From the cell containing the given text, extract its center point as [x, y] coordinate. 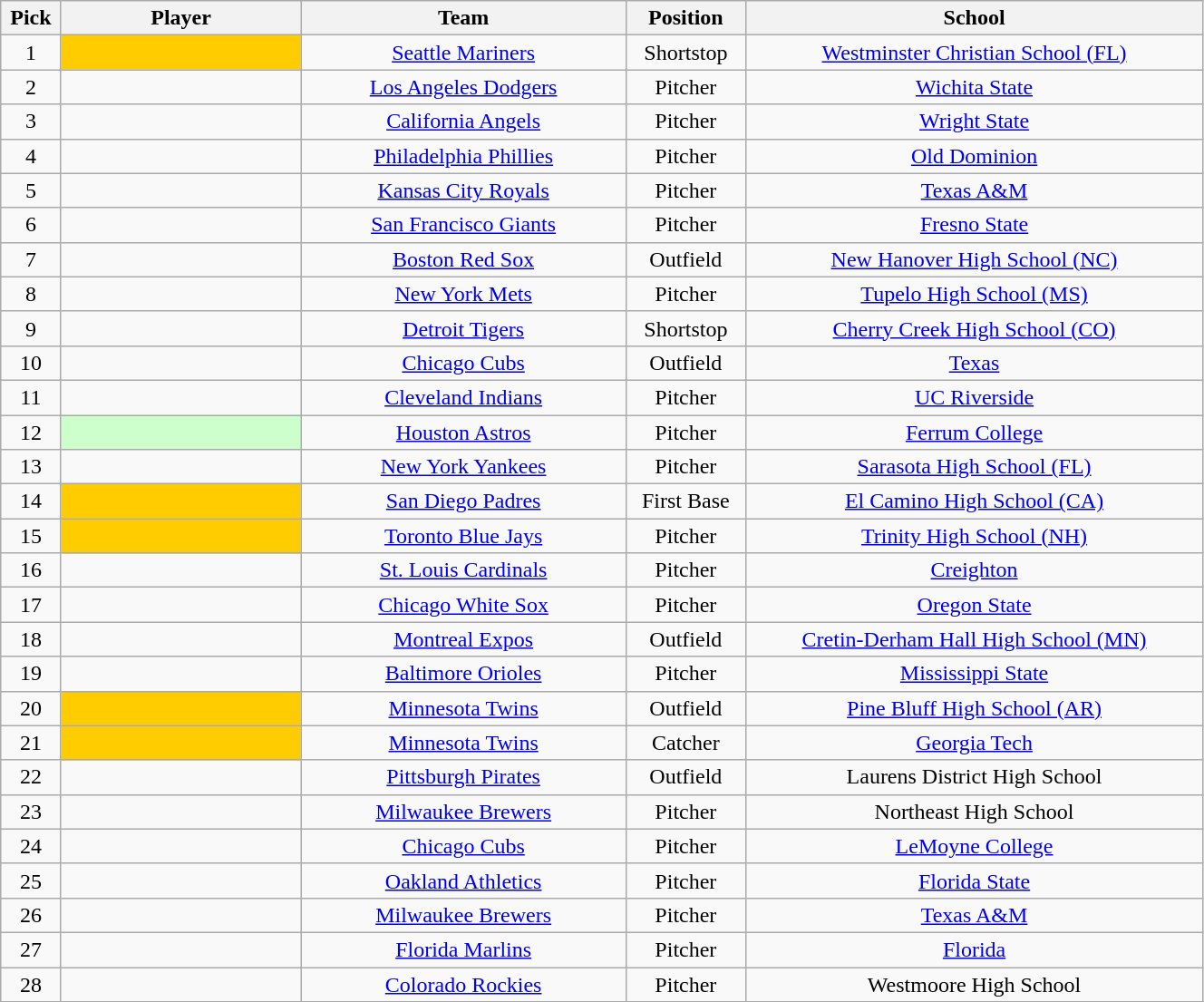
Pine Bluff High School (AR) [975, 708]
Old Dominion [975, 156]
Pittsburgh Pirates [463, 777]
25 [31, 880]
16 [31, 570]
17 [31, 605]
New York Yankees [463, 467]
10 [31, 363]
Georgia Tech [975, 743]
Player [181, 18]
14 [31, 501]
Team [463, 18]
7 [31, 259]
Baltimore Orioles [463, 674]
New York Mets [463, 294]
Cleveland Indians [463, 397]
5 [31, 190]
26 [31, 915]
Texas [975, 363]
Cherry Creek High School (CO) [975, 328]
Florida Marlins [463, 949]
Creighton [975, 570]
Florida State [975, 880]
Houston Astros [463, 433]
Mississippi State [975, 674]
Toronto Blue Jays [463, 536]
9 [31, 328]
New Hanover High School (NC) [975, 259]
23 [31, 812]
School [975, 18]
28 [31, 984]
20 [31, 708]
Wichita State [975, 87]
Detroit Tigers [463, 328]
3 [31, 122]
St. Louis Cardinals [463, 570]
22 [31, 777]
El Camino High School (CA) [975, 501]
Montreal Expos [463, 639]
UC Riverside [975, 397]
San Diego Padres [463, 501]
Oakland Athletics [463, 880]
1 [31, 53]
Northeast High School [975, 812]
California Angels [463, 122]
Boston Red Sox [463, 259]
Position [685, 18]
8 [31, 294]
Cretin-Derham Hall High School (MN) [975, 639]
21 [31, 743]
18 [31, 639]
Kansas City Royals [463, 190]
Wright State [975, 122]
LeMoyne College [975, 846]
Los Angeles Dodgers [463, 87]
Ferrum College [975, 433]
Westmoore High School [975, 984]
24 [31, 846]
2 [31, 87]
Philadelphia Phillies [463, 156]
19 [31, 674]
13 [31, 467]
Fresno State [975, 225]
12 [31, 433]
Catcher [685, 743]
Pick [31, 18]
San Francisco Giants [463, 225]
Oregon State [975, 605]
Colorado Rockies [463, 984]
Laurens District High School [975, 777]
15 [31, 536]
Tupelo High School (MS) [975, 294]
First Base [685, 501]
Westminster Christian School (FL) [975, 53]
Chicago White Sox [463, 605]
Florida [975, 949]
Seattle Mariners [463, 53]
Sarasota High School (FL) [975, 467]
Trinity High School (NH) [975, 536]
4 [31, 156]
11 [31, 397]
27 [31, 949]
6 [31, 225]
